Detect which cell encompasses the target text, then output its (X, Y) center coordinate. 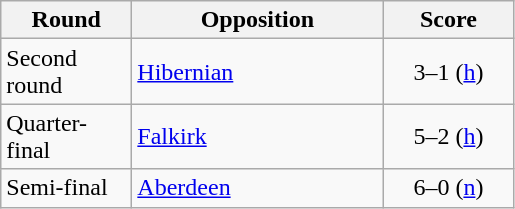
Semi-final (66, 188)
Quarter-final (66, 136)
3–1 (h) (448, 72)
6–0 (n) (448, 188)
Hibernian (258, 72)
Opposition (258, 20)
Second round (66, 72)
Score (448, 20)
Round (66, 20)
Aberdeen (258, 188)
5–2 (h) (448, 136)
Falkirk (258, 136)
